Output the (x, y) coordinate of the center of the cell containing the given text.  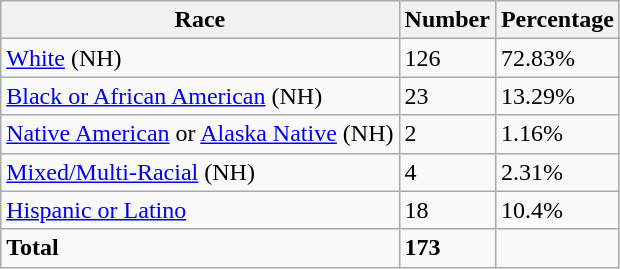
18 (447, 210)
2.31% (557, 172)
1.16% (557, 134)
23 (447, 96)
72.83% (557, 58)
Number (447, 20)
10.4% (557, 210)
2 (447, 134)
4 (447, 172)
Hispanic or Latino (200, 210)
Race (200, 20)
126 (447, 58)
Total (200, 248)
173 (447, 248)
Native American or Alaska Native (NH) (200, 134)
13.29% (557, 96)
White (NH) (200, 58)
Percentage (557, 20)
Black or African American (NH) (200, 96)
Mixed/Multi-Racial (NH) (200, 172)
